Return the (x, y) coordinate for the center point of the cell that contains the specified text.  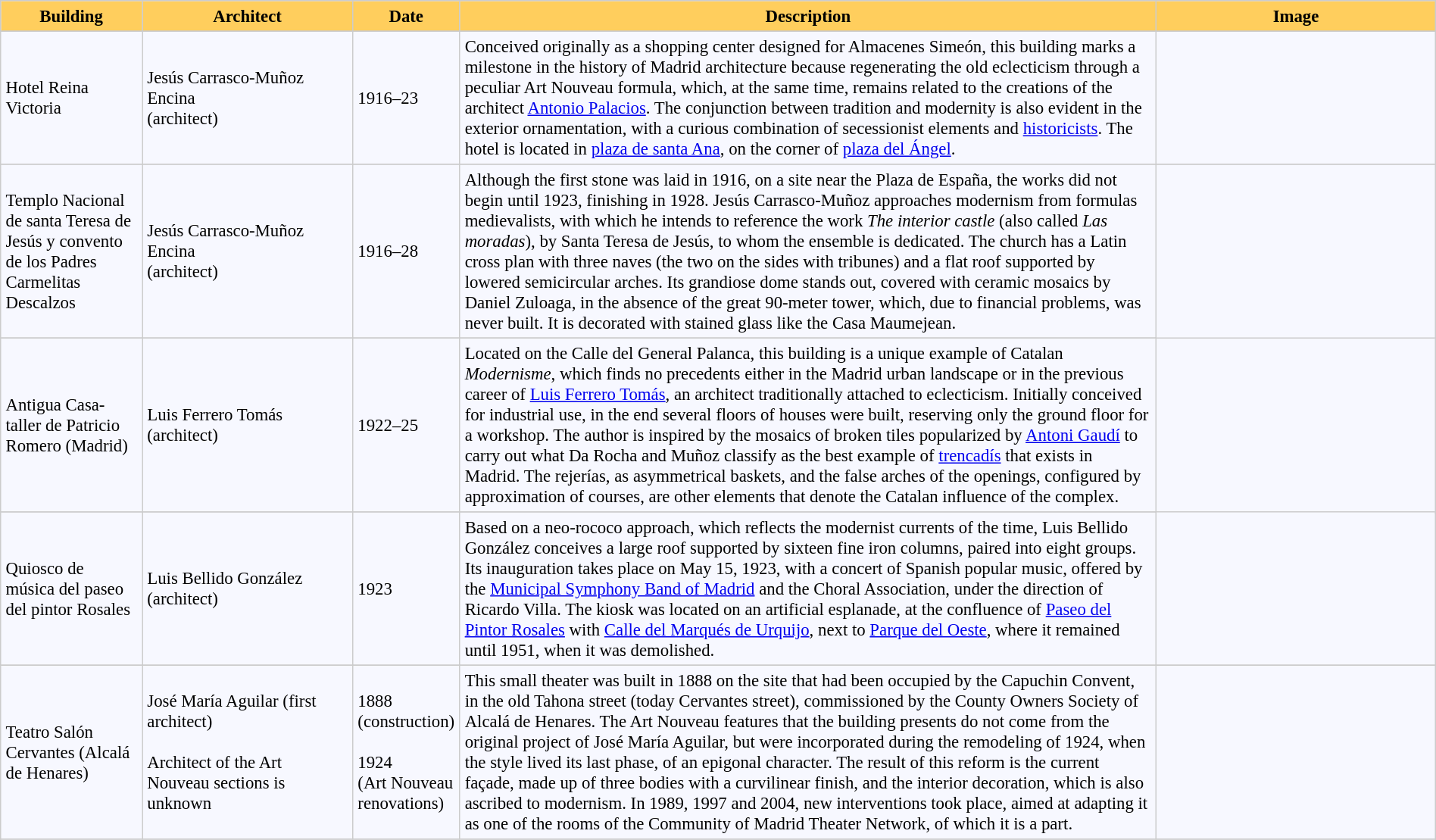
Antigua Casa-taller de Patricio Romero (Madrid) (71, 425)
1923 (406, 589)
Date (406, 16)
1922–25 (406, 425)
Image (1296, 16)
1916–28 (406, 251)
1888(construction)1924(Art Nouveau renovations) (406, 752)
Quiosco de música del paseo del pintor Rosales (71, 589)
Hotel Reina Victoria (71, 98)
Luis Ferrero Tomás(architect) (248, 425)
Description (808, 16)
José María Aguilar (first architect)Architect of the Art Nouveau sections is unknown (248, 752)
Templo Nacional de santa Teresa de Jesús y convento de los Padres Carmelitas Descalzos (71, 251)
Building (71, 16)
Teatro Salón Cervantes (Alcalá de Henares) (71, 752)
1916–23 (406, 98)
Luis Bellido González(architect) (248, 589)
Architect (248, 16)
